Search for the cell housing the specified text and yield its (X, Y) center coordinate. 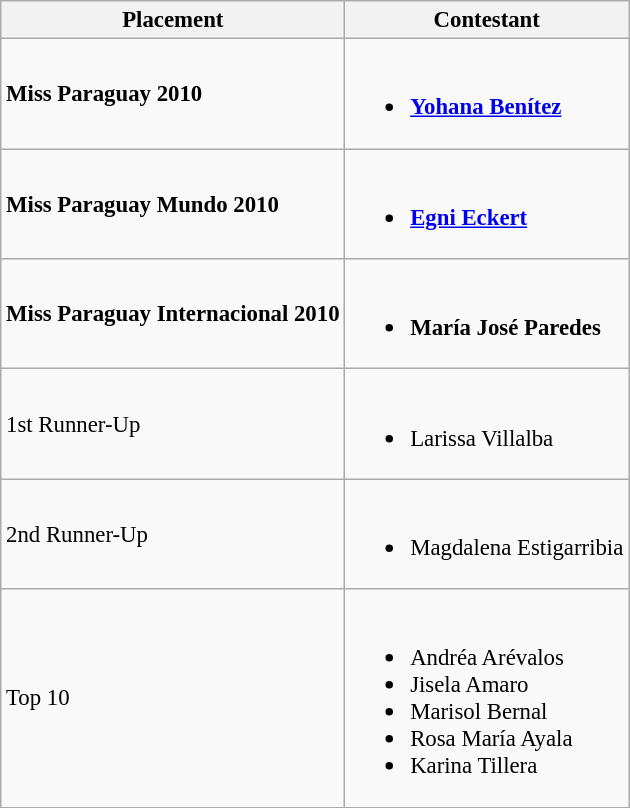
Miss Paraguay Mundo 2010 (173, 204)
Contestant (487, 20)
Placement (173, 20)
María José Paredes (487, 314)
Top 10 (173, 698)
Miss Paraguay Internacional 2010 (173, 314)
Egni Eckert (487, 204)
2nd Runner-Up (173, 534)
1st Runner-Up (173, 424)
Miss Paraguay 2010 (173, 94)
Larissa Villalba (487, 424)
Yohana Benítez (487, 94)
Magdalena Estigarribia (487, 534)
Andréa ArévalosJisela AmaroMarisol BernalRosa María AyalaKarina Tillera (487, 698)
